Locate the cell with the specified text and output its (x, y) center coordinate. 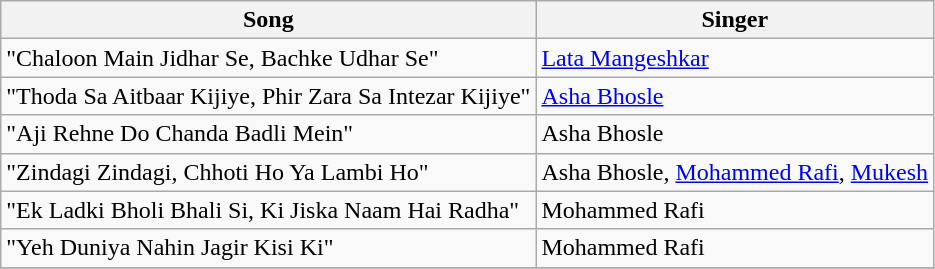
"Yeh Duniya Nahin Jagir Kisi Ki" (268, 248)
Song (268, 20)
Asha Bhosle, Mohammed Rafi, Mukesh (735, 172)
"Thoda Sa Aitbaar Kijiye, Phir Zara Sa Intezar Kijiye" (268, 96)
"Chaloon Main Jidhar Se, Bachke Udhar Se" (268, 58)
"Ek Ladki Bholi Bhali Si, Ki Jiska Naam Hai Radha" (268, 210)
Singer (735, 20)
Lata Mangeshkar (735, 58)
"Aji Rehne Do Chanda Badli Mein" (268, 134)
"Zindagi Zindagi, Chhoti Ho Ya Lambi Ho" (268, 172)
